Capture the cell that displays the provided text and extract its (x, y) central coordinate. 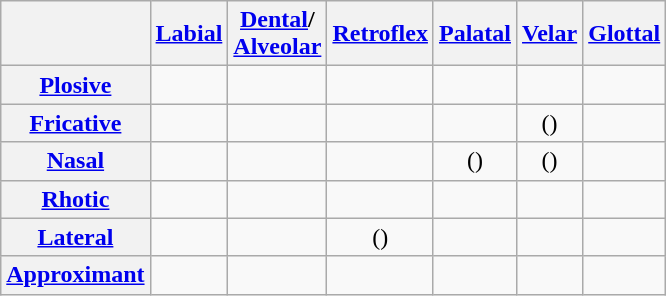
Velar (550, 34)
Glottal (624, 34)
Fricative (76, 123)
Dental/Alveolar (278, 34)
Rhotic (76, 199)
Plosive (76, 85)
Labial (189, 34)
Approximant (76, 275)
Nasal (76, 161)
Palatal (474, 34)
Retroflex (380, 34)
Lateral (76, 237)
